Return (X, Y) of the center of cell containing provided text 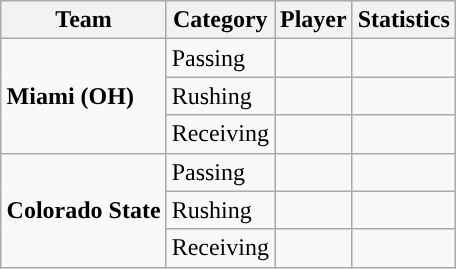
Player (313, 20)
Category (220, 20)
Team (84, 20)
Colorado State (84, 210)
Statistics (404, 20)
Miami (OH) (84, 96)
